Scan for the cell matching the given text and deliver its [X, Y] coordinate at center. 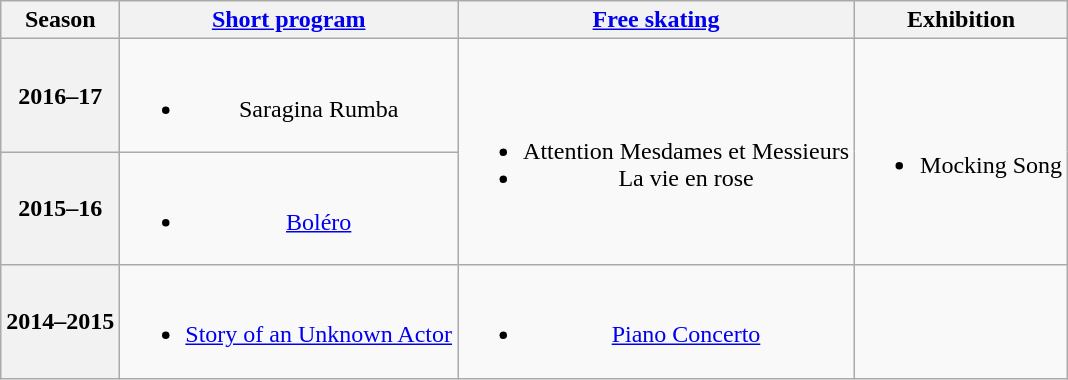
Piano Concerto [656, 322]
2016–17 [60, 96]
Exhibition [962, 20]
Short program [289, 20]
2015–16 [60, 208]
Boléro [289, 208]
Saragina Rumba [289, 96]
2014–2015 [60, 322]
Season [60, 20]
Free skating [656, 20]
Story of an Unknown Actor [289, 322]
Mocking Song [962, 152]
Attention Mesdames et Messieurs La vie en rose [656, 152]
